Search for the cell housing the specified text and yield its (X, Y) center coordinate. 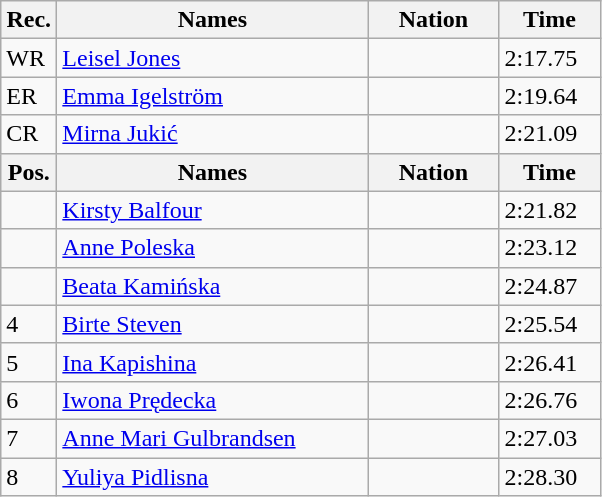
2:17.75 (550, 58)
Leisel Jones (212, 58)
Kirsty Balfour (212, 210)
2:28.30 (550, 477)
Pos. (29, 172)
Beata Kamińska (212, 286)
Mirna Jukić (212, 134)
Iwona Prędecka (212, 400)
4 (29, 324)
WR (29, 58)
6 (29, 400)
2:21.82 (550, 210)
2:23.12 (550, 248)
Yuliya Pidlisna (212, 477)
2:26.41 (550, 362)
Ina Kapishina (212, 362)
Anne Mari Gulbrandsen (212, 438)
5 (29, 362)
2:27.03 (550, 438)
2:26.76 (550, 400)
2:24.87 (550, 286)
8 (29, 477)
2:21.09 (550, 134)
Anne Poleska (212, 248)
Rec. (29, 20)
2:19.64 (550, 96)
2:25.54 (550, 324)
CR (29, 134)
Emma Igelström (212, 96)
7 (29, 438)
Birte Steven (212, 324)
ER (29, 96)
